Detect which cell encompasses the target text, then output its [X, Y] center coordinate. 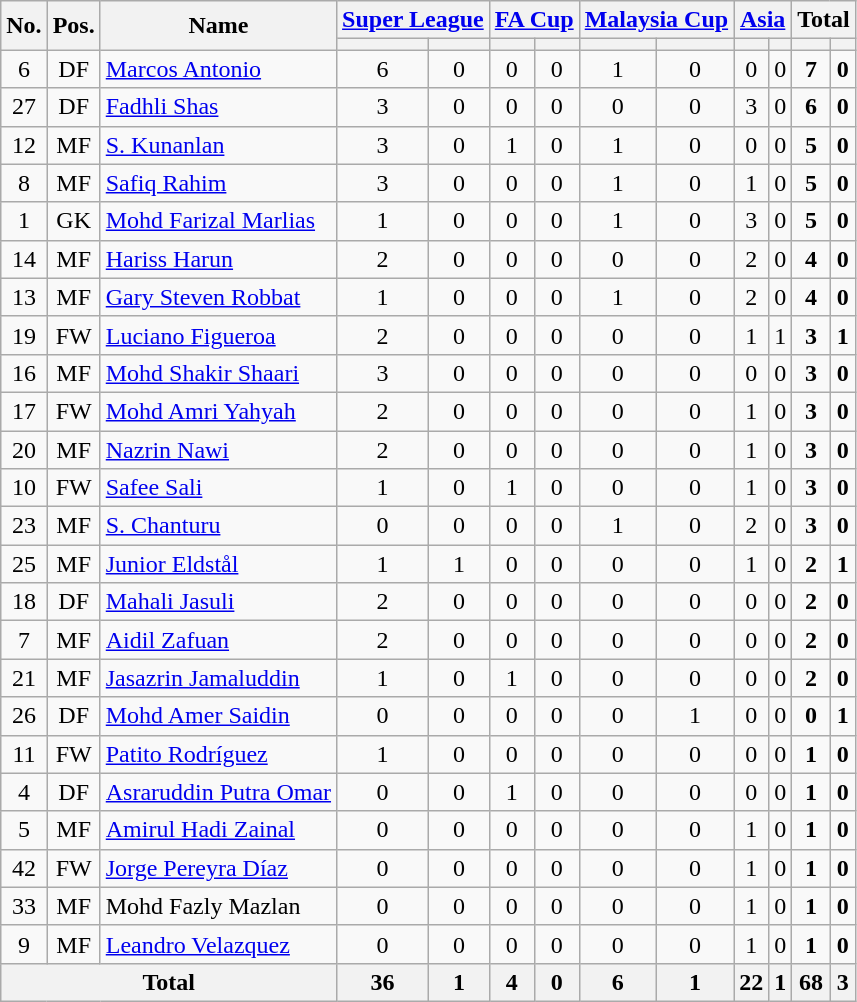
19 [24, 335]
16 [24, 373]
42 [24, 868]
21 [24, 678]
13 [24, 297]
20 [24, 449]
Mahali Jasuli [218, 602]
Leandro Velazquez [218, 944]
Fadhli Shas [218, 107]
8 [24, 183]
FA Cup [534, 20]
10 [24, 488]
9 [24, 944]
Asia [763, 20]
Amirul Hadi Zainal [218, 830]
Asraruddin Putra Omar [218, 792]
Mohd Fazly Mazlan [218, 906]
Mohd Farizal Marlias [218, 221]
Luciano Figueroa [218, 335]
11 [24, 754]
Super League [414, 20]
Jasazrin Jamaluddin [218, 678]
Nazrin Nawi [218, 449]
Gary Steven Robbat [218, 297]
Aidil Zafuan [218, 640]
Patito Rodríguez [218, 754]
33 [24, 906]
S. Chanturu [218, 526]
Hariss Harun [218, 259]
17 [24, 411]
23 [24, 526]
Pos. [74, 26]
Mohd Amri Yahyah [218, 411]
Safee Sali [218, 488]
Marcos Antonio [218, 69]
22 [752, 982]
14 [24, 259]
12 [24, 145]
Mohd Amer Saidin [218, 716]
S. Kunanlan [218, 145]
No. [24, 26]
Junior Eldstål [218, 564]
Malaysia Cup [656, 20]
Jorge Pereyra Díaz [218, 868]
36 [383, 982]
GK [74, 221]
26 [24, 716]
18 [24, 602]
68 [811, 982]
27 [24, 107]
Name [218, 26]
Mohd Shakir Shaari [218, 373]
25 [24, 564]
Safiq Rahim [218, 183]
